Return [x, y] of the center of cell containing provided text 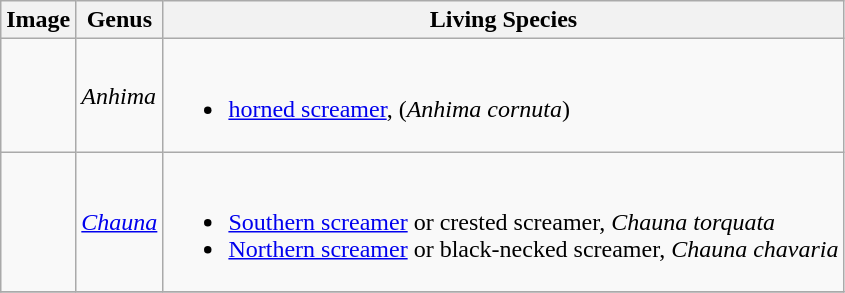
Anhima [120, 96]
Southern screamer or crested screamer, Chauna torquataNorthern screamer or black-necked screamer, Chauna chavaria [504, 222]
Chauna [120, 222]
Living Species [504, 20]
horned screamer, (Anhima cornuta) [504, 96]
Image [38, 20]
Genus [120, 20]
